For the text-containing cell, return its midpoint in (x, y) coordinate format. 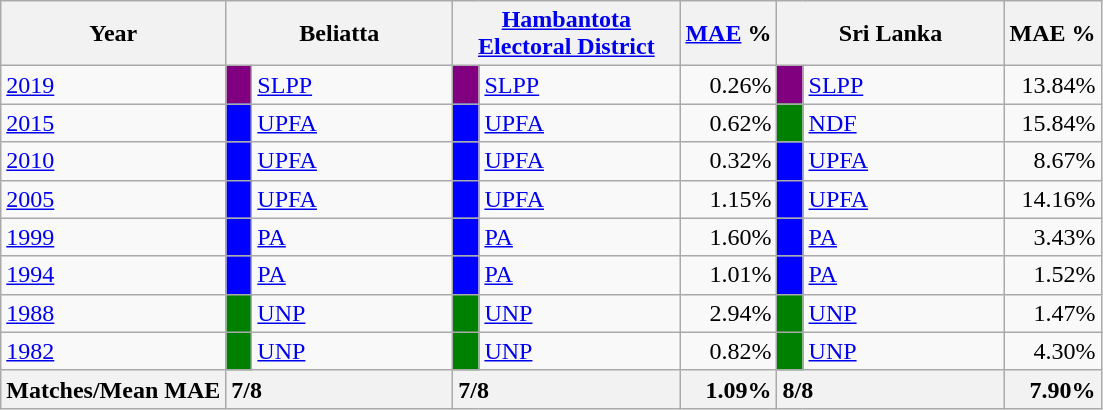
Matches/Mean MAE (114, 389)
8/8 (890, 389)
0.82% (728, 351)
1.60% (728, 237)
Year (114, 34)
13.84% (1052, 85)
0.62% (728, 123)
1.52% (1052, 275)
1.15% (728, 199)
Hambantota Electoral District (566, 34)
1982 (114, 351)
1.47% (1052, 313)
Sri Lanka (890, 34)
8.67% (1052, 161)
14.16% (1052, 199)
7.90% (1052, 389)
2010 (114, 161)
1.09% (728, 389)
15.84% (1052, 123)
0.26% (728, 85)
NDF (904, 123)
1994 (114, 275)
2015 (114, 123)
2005 (114, 199)
2.94% (728, 313)
0.32% (728, 161)
4.30% (1052, 351)
2019 (114, 85)
1999 (114, 237)
3.43% (1052, 237)
Beliatta (340, 34)
1.01% (728, 275)
1988 (114, 313)
